Pinpoint the cell where the given text exists, returning its (x, y) midpoint coordinate. 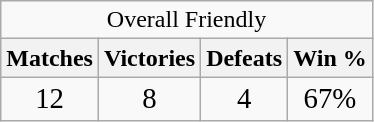
67% (330, 99)
8 (149, 99)
12 (50, 99)
Matches (50, 58)
Overall Friendly (187, 20)
Defeats (244, 58)
Victories (149, 58)
Win % (330, 58)
4 (244, 99)
